Find where the given text appears and provide that cell's center as (X, Y) coordinate. 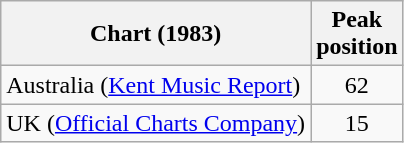
Peakposition (357, 34)
UK (Official Charts Company) (156, 123)
62 (357, 85)
Chart (1983) (156, 34)
Australia (Kent Music Report) (156, 85)
15 (357, 123)
